Pinpoint the cell where the given text exists, returning its (x, y) midpoint coordinate. 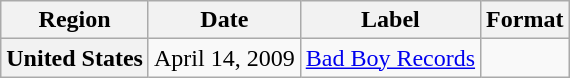
Bad Boy Records (390, 58)
Label (390, 20)
Date (224, 20)
April 14, 2009 (224, 58)
Region (75, 20)
Format (525, 20)
United States (75, 58)
